Determine the [x, y] coordinate at the center of the cell enclosing the given text.  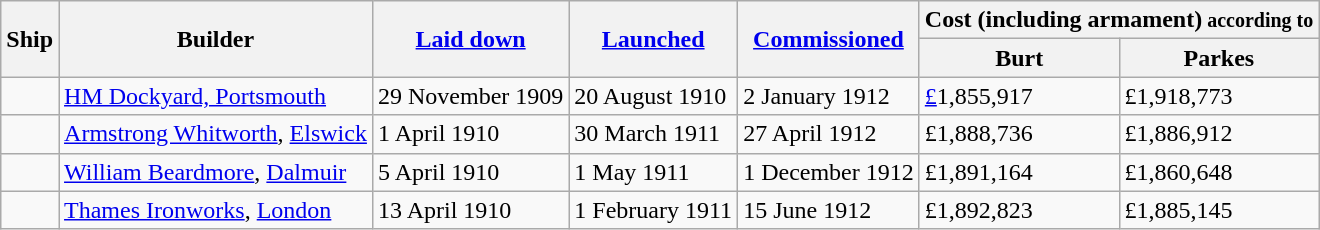
Thames Ironworks, London [216, 210]
HM Dockyard, Portsmouth [216, 96]
Ship [30, 39]
Builder [216, 39]
Burt [1019, 58]
1 February 1911 [654, 210]
William Beardmore, Dalmuir [216, 172]
£1,860,648 [1219, 172]
£1,886,912 [1219, 134]
2 January 1912 [829, 96]
Commissioned [829, 39]
1 December 1912 [829, 172]
1 May 1911 [654, 172]
29 November 1909 [470, 96]
5 April 1910 [470, 172]
Laid down [470, 39]
15 June 1912 [829, 210]
Armstrong Whitworth, Elswick [216, 134]
£1,855,917 [1019, 96]
£1,918,773 [1219, 96]
1 April 1910 [470, 134]
£1,888,736 [1019, 134]
13 April 1910 [470, 210]
20 August 1910 [654, 96]
Parkes [1219, 58]
Cost (including armament) according to [1118, 20]
Launched [654, 39]
£1,885,145 [1219, 210]
£1,892,823 [1019, 210]
27 April 1912 [829, 134]
£1,891,164 [1019, 172]
30 March 1911 [654, 134]
